Scan for the cell matching the given text and deliver its (X, Y) coordinate at center. 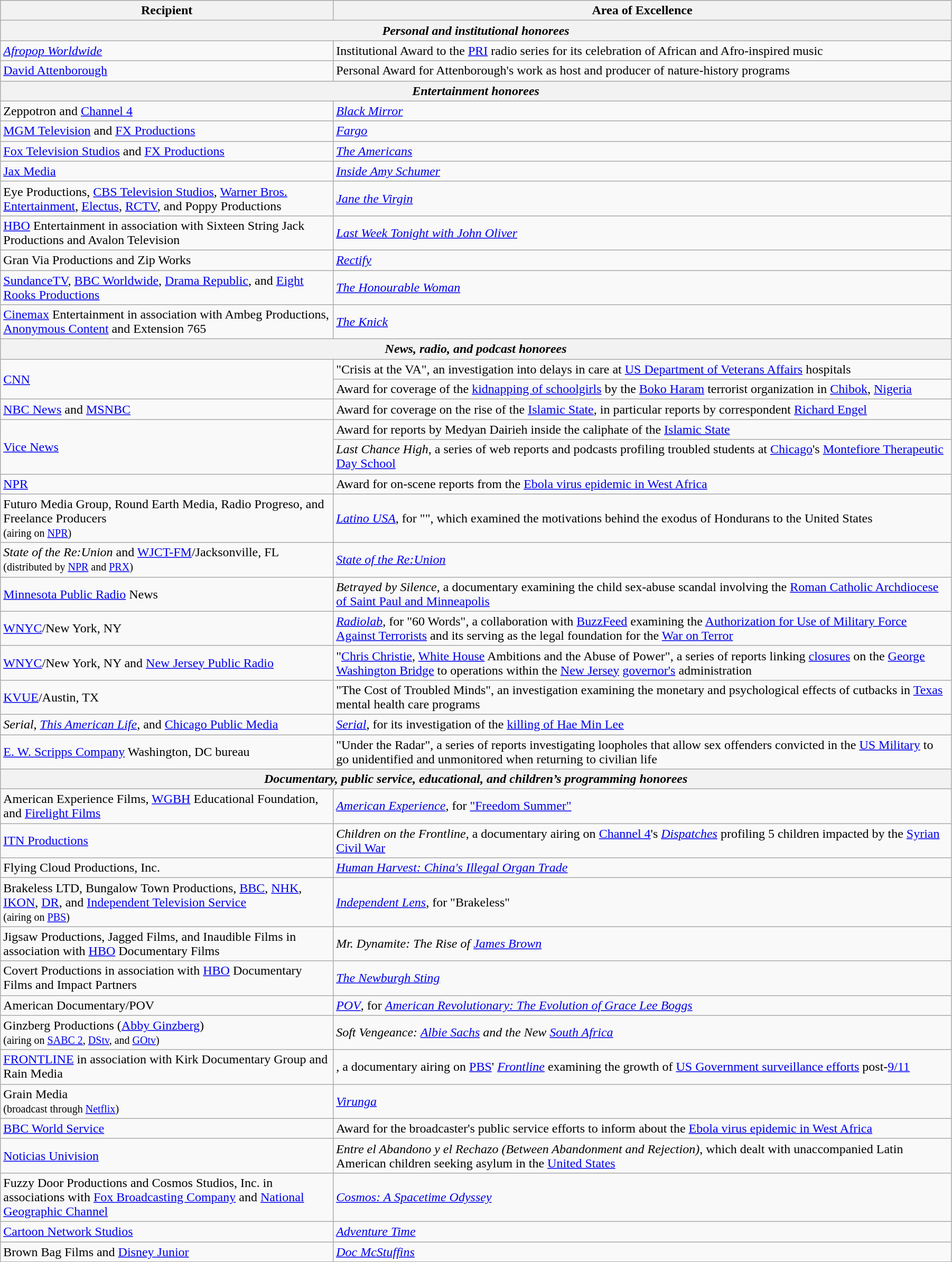
Cosmos: A Spacetime Odyssey (642, 1197)
David Attenborough (167, 71)
Children on the Frontline, a documentary airing on Channel 4's Dispatches profiling 5 children impacted by the Syrian Civil War (642, 841)
"Crisis at the VA", an investigation into delays in care at US Department of Veterans Affairs hospitals (642, 369)
American Documentary/POV (167, 1005)
State of the Re:Union and WJCT-FM/Jacksonville, FL(distributed by NPR and PRX) (167, 560)
Jigsaw Productions, Jagged Films, and Inaudible Films in association with HBO Documentary Films (167, 943)
Last Chance High, a series of web reports and podcasts profiling troubled students at Chicago's Montefiore Therapeutic Day School (642, 456)
FRONTLINE in association with Kirk Documentary Group and Rain Media (167, 1067)
Personal Award for Attenborough's work as host and producer of nature-history programs (642, 71)
Minnesota Public Radio News (167, 594)
Jax Media (167, 171)
Latino USA, for "", which examined the motivations behind the exodus of Hondurans to the United States (642, 518)
Afropop Worldwide (167, 51)
Fuzzy Door Productions and Cosmos Studios, Inc. in associations with Fox Broadcasting Company and National Geographic Channel (167, 1197)
Ginzberg Productions (Abby Ginzberg)(airing on SABC 2, DStv, and GOtv) (167, 1032)
E. W. Scripps Company Washington, DC bureau (167, 751)
Soft Vengeance: Albie Sachs and the New South Africa (642, 1032)
HBO Entertainment in association with Sixteen String Jack Productions and Avalon Television (167, 232)
Fargo (642, 131)
Serial, This American Life, and Chicago Public Media (167, 724)
WNYC/New York, NY (167, 629)
Zeppotron and Channel 4 (167, 111)
Flying Cloud Productions, Inc. (167, 868)
Human Harvest: China's Illegal Organ Trade (642, 868)
Adventure Time (642, 1231)
Gran Via Productions and Zip Works (167, 260)
Award for the broadcaster's public service efforts to inform about the Ebola virus epidemic in West Africa (642, 1128)
Serial, for its investigation of the killing of Hae Min Lee (642, 724)
WNYC/New York, NY and New Jersey Public Radio (167, 662)
Doc McStuffins (642, 1251)
The Knick (642, 322)
"The Cost of Troubled Minds", an investigation examining the monetary and psychological effects of cutbacks in Texas mental health care programs (642, 697)
Documentary, public service, educational, and children’s programming honorees (476, 779)
Last Week Tonight with John Oliver (642, 232)
The Newburgh Sting (642, 978)
Eye Productions, CBS Television Studios, Warner Bros. Entertainment, Electus, RCTV, and Poppy Productions (167, 199)
Award for coverage on the rise of the Islamic State, in particular reports by correspondent Richard Engel (642, 409)
Area of Excellence (642, 11)
Personal and institutional honorees (476, 31)
, a documentary airing on PBS' Frontline examining the growth of US Government surveillance efforts post-9/11 (642, 1067)
Award for on-scene reports from the Ebola virus epidemic in West Africa (642, 484)
The Americans (642, 151)
Futuro Media Group, Round Earth Media, Radio Progreso, and Freelance Producers(airing on NPR) (167, 518)
BBC World Service (167, 1128)
Recipient (167, 11)
Award for coverage of the kidnapping of schoolgirls by the Boko Haram terrorist organization in Chibok, Nigeria (642, 389)
Vice News (167, 447)
Noticias Univision (167, 1156)
Virunga (642, 1101)
American Experience Films, WGBH Educational Foundation, and Firelight Films (167, 806)
American Experience, for "Freedom Summer" (642, 806)
Inside Amy Schumer (642, 171)
Covert Productions in association with HBO Documentary Films and Impact Partners (167, 978)
State of the Re:Union (642, 560)
KVUE/Austin, TX (167, 697)
Award for reports by Medyan Dairieh inside the caliphate of the Islamic State (642, 429)
CNN (167, 379)
Jane the Virgin (642, 199)
Fox Television Studios and FX Productions (167, 151)
Entertainment honorees (476, 91)
Cartoon Network Studios (167, 1231)
Mr. Dynamite: The Rise of James Brown (642, 943)
Rectify (642, 260)
POV, for American Revolutionary: The Evolution of Grace Lee Boggs (642, 1005)
NBC News and MSNBC (167, 409)
Independent Lens, for "Brakeless" (642, 902)
ITN Productions (167, 841)
Betrayed by Silence, a documentary examining the child sex-abuse scandal involving the Roman Catholic Archdiocese of Saint Paul and Minneapolis (642, 594)
MGM Television and FX Productions (167, 131)
NPR (167, 484)
The Honourable Woman (642, 287)
Cinemax Entertainment in association with Ambeg Productions, Anonymous Content and Extension 765 (167, 322)
Brakeless LTD, Bungalow Town Productions, BBC, NHK, IKON, DR, and Independent Television Service(airing on PBS) (167, 902)
Grain Media(broadcast through Netflix) (167, 1101)
SundanceTV, BBC Worldwide, Drama Republic, and Eight Rooks Productions (167, 287)
Black Mirror (642, 111)
Brown Bag Films and Disney Junior (167, 1251)
Institutional Award to the PRI radio series for its celebration of African and Afro-inspired music (642, 51)
News, radio, and podcast honorees (476, 349)
